Capture the cell that displays the provided text and extract its (x, y) central coordinate. 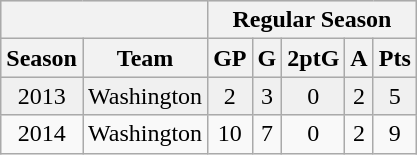
7 (267, 134)
2013 (42, 96)
5 (394, 96)
Regular Season (312, 20)
3 (267, 96)
Season (42, 58)
GP (230, 58)
G (267, 58)
Team (144, 58)
10 (230, 134)
9 (394, 134)
Pts (394, 58)
2014 (42, 134)
A (359, 58)
2ptG (314, 58)
